Output the [x, y] coordinate of the center of the cell containing the given text.  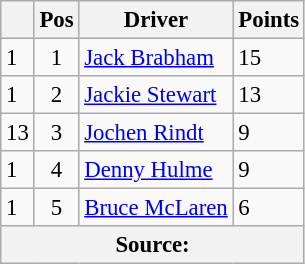
6 [268, 208]
Driver [156, 20]
Bruce McLaren [156, 208]
Points [268, 20]
Denny Hulme [156, 170]
15 [268, 58]
5 [56, 208]
3 [56, 133]
4 [56, 170]
Source: [153, 245]
Jochen Rindt [156, 133]
Pos [56, 20]
2 [56, 95]
Jackie Stewart [156, 95]
Jack Brabham [156, 58]
